Extract the (X, Y) coordinate from the center of the cell holding the provided text.  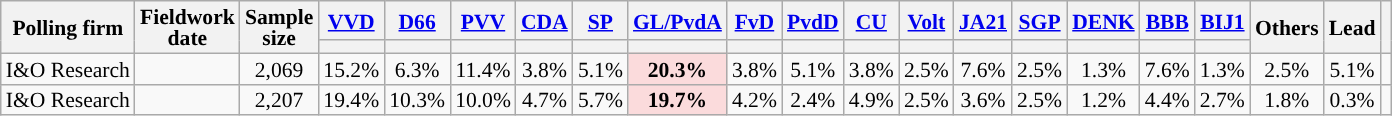
SP (600, 20)
6.3% (417, 68)
0.3% (1352, 100)
5.7% (600, 100)
CU (872, 20)
15.2% (351, 68)
Lead (1352, 27)
3.6% (983, 100)
1.8% (1287, 100)
CDA (544, 20)
11.4% (483, 68)
4.9% (872, 100)
BIJ1 (1222, 20)
FvD (754, 20)
Samplesize (279, 27)
4.4% (1168, 100)
Others (1287, 27)
2,069 (279, 68)
4.2% (754, 100)
Fieldworkdate (188, 27)
GL/PvdA (678, 20)
SGP (1040, 20)
1.2% (1103, 100)
Polling firm (68, 27)
PVV (483, 20)
JA21 (983, 20)
19.4% (351, 100)
2.4% (813, 100)
2.7% (1222, 100)
VVD (351, 20)
2,207 (279, 100)
20.3% (678, 68)
Volt (926, 20)
BBB (1168, 20)
10.3% (417, 100)
D66 (417, 20)
4.7% (544, 100)
10.0% (483, 100)
DENK (1103, 20)
PvdD (813, 20)
19.7% (678, 100)
